Identify which cell holds the provided text, then report its [X, Y] central coordinate. 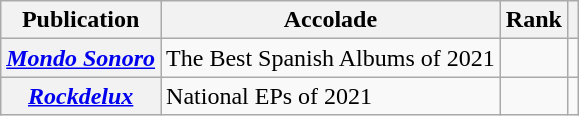
Rockdelux [81, 96]
Rank [534, 20]
National EPs of 2021 [331, 96]
Mondo Sonoro [81, 58]
The Best Spanish Albums of 2021 [331, 58]
Accolade [331, 20]
Publication [81, 20]
